Locate the cell with the specified text and output its [X, Y] center coordinate. 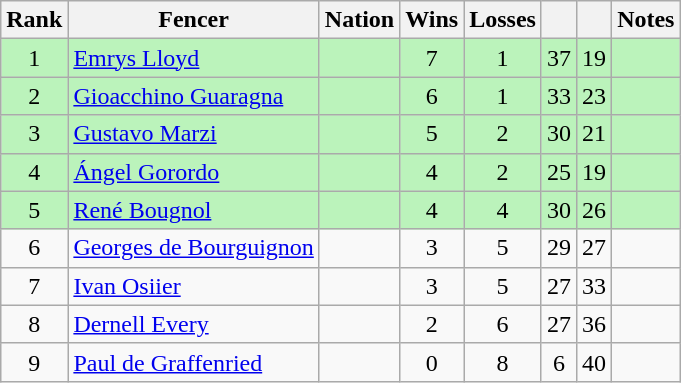
Fencer [194, 20]
Paul de Graffenried [194, 362]
37 [558, 58]
21 [594, 134]
40 [594, 362]
Gioacchino Guaragna [194, 96]
Nation [359, 20]
26 [594, 210]
Emrys Lloyd [194, 58]
25 [558, 172]
23 [594, 96]
Dernell Every [194, 324]
René Bougnol [194, 210]
Ivan Osiier [194, 286]
36 [594, 324]
Gustavo Marzi [194, 134]
29 [558, 248]
Ángel Gorordo [194, 172]
Georges de Bourguignon [194, 248]
Rank [34, 20]
Notes [646, 20]
9 [34, 362]
Losses [503, 20]
0 [432, 362]
Wins [432, 20]
